From the cell containing the given text, extract its center point as (x, y) coordinate. 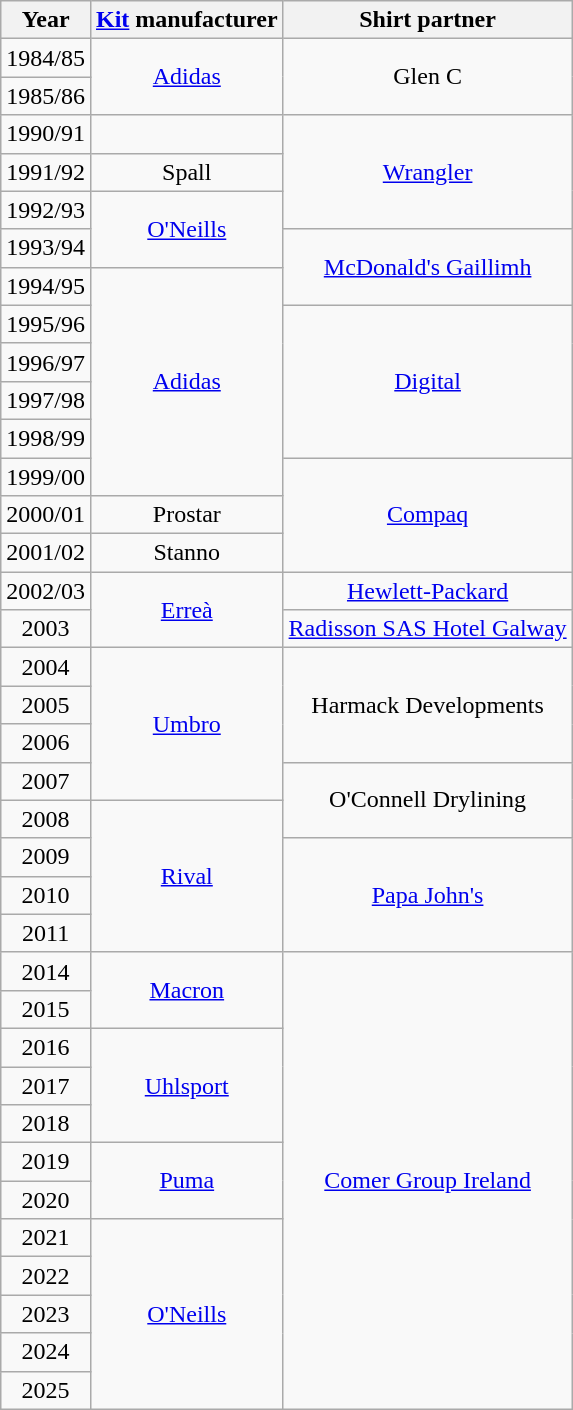
2003 (46, 629)
Glen C (428, 77)
1994/95 (46, 286)
Digital (428, 381)
2001/02 (46, 553)
1984/85 (46, 58)
1990/91 (46, 134)
Erreà (186, 610)
Rival (186, 876)
1985/86 (46, 96)
1995/96 (46, 324)
Harmack Developments (428, 705)
Papa John's (428, 895)
1991/92 (46, 172)
Macron (186, 990)
2022 (46, 1276)
Umbro (186, 724)
2018 (46, 1124)
2021 (46, 1238)
2004 (46, 667)
Compaq (428, 515)
2015 (46, 1009)
2008 (46, 819)
2011 (46, 933)
Year (46, 20)
1997/98 (46, 400)
O'Connell Drylining (428, 800)
Wrangler (428, 172)
2016 (46, 1047)
Kit manufacturer (186, 20)
Uhlsport (186, 1085)
Comer Group Ireland (428, 1180)
2010 (46, 895)
1998/99 (46, 438)
Prostar (186, 515)
1996/97 (46, 362)
2014 (46, 971)
1992/93 (46, 210)
Shirt partner (428, 20)
2005 (46, 705)
Radisson SAS Hotel Galway (428, 629)
1993/94 (46, 248)
Puma (186, 1181)
2019 (46, 1162)
2009 (46, 857)
2002/03 (46, 591)
Stanno (186, 553)
2025 (46, 1390)
2017 (46, 1085)
2000/01 (46, 515)
McDonald's Gaillimh (428, 267)
Spall (186, 172)
2006 (46, 743)
2020 (46, 1200)
2023 (46, 1314)
2024 (46, 1352)
Hewlett-Packard (428, 591)
1999/00 (46, 477)
2007 (46, 781)
